Detect which cell encompasses the target text, then output its (X, Y) center coordinate. 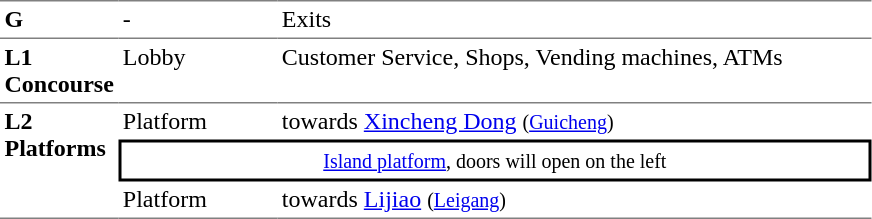
Lobby (198, 71)
Exits (574, 19)
Platform (198, 122)
- (198, 19)
Customer Service, Shops, Vending machines, ATMs (574, 71)
Island platform, doors will open on the left (494, 161)
G (59, 19)
L1Concourse (59, 71)
towards Xincheng Dong (Guicheng) (574, 122)
